Provide the [x, y] coordinate of the cell's center where the given text is located.  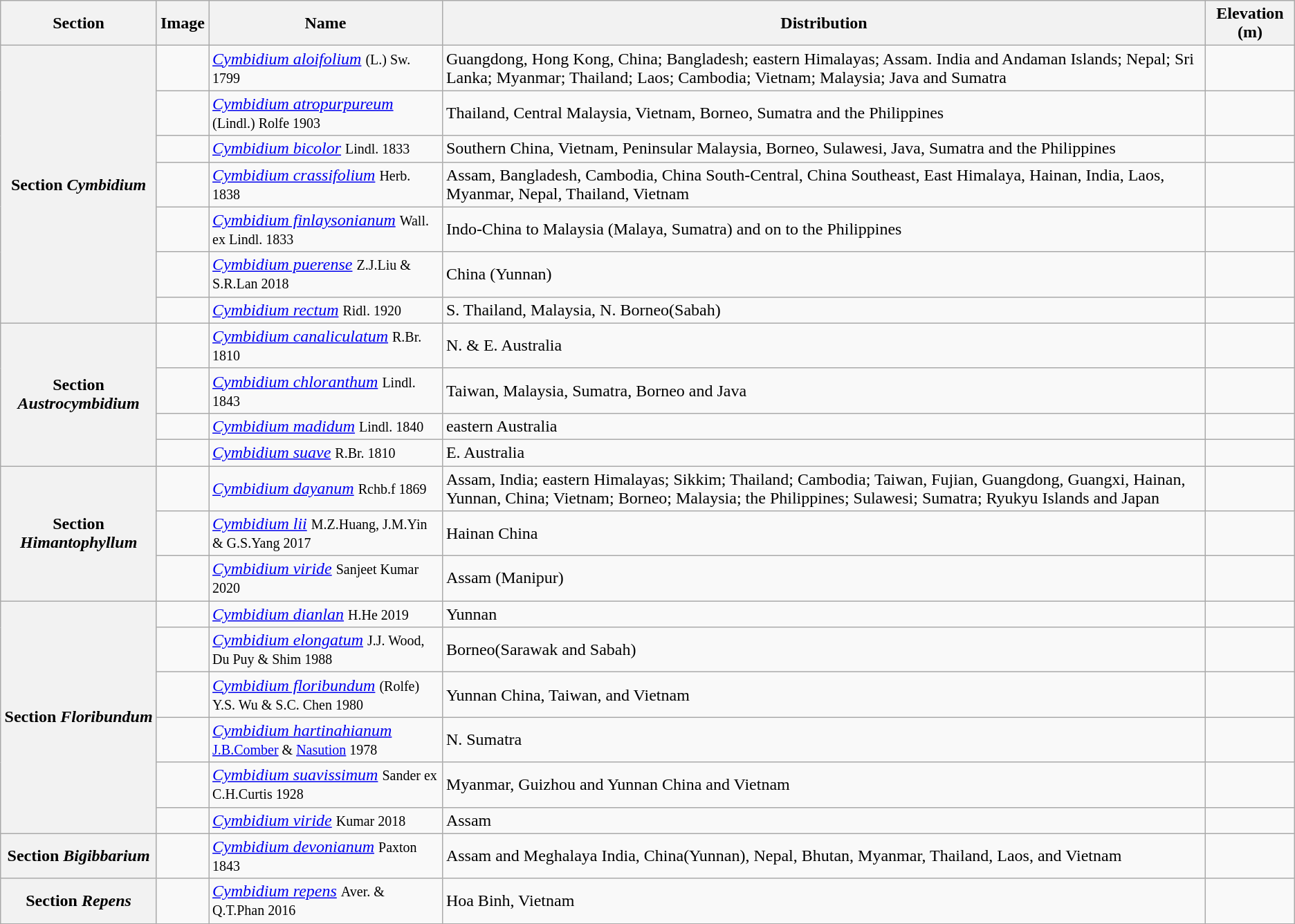
Cymbidium lii M.Z.Huang, J.M.Yin & G.S.Yang 2017 [326, 534]
Assam (Manipur) [823, 578]
Section Repens [79, 900]
Cymbidium dayanum Rchb.f 1869 [326, 488]
Section Austrocymbidium [79, 394]
Southern China, Vietnam, Peninsular Malaysia, Borneo, Sulawesi, Java, Sumatra and the Philippines [823, 149]
Cymbidium bicolor Lindl. 1833 [326, 149]
Section Floribundum [79, 717]
N. Sumatra [823, 740]
Cymbidium atropurpureum (Lindl.) Rolfe 1903 [326, 113]
Borneo(Sarawak and Sabah) [823, 650]
Assam and Meghalaya India, China(Yunnan), Nepal, Bhutan, Myanmar, Thailand, Laos, and Vietnam [823, 856]
China (Yunnan) [823, 274]
Section Cymbidium [79, 184]
Cymbidium canaliculatum R.Br. 1810 [326, 346]
Image [183, 24]
Name [326, 24]
eastern Australia [823, 426]
Assam [823, 820]
Cymbidium aloifolium (L.) Sw. 1799 [326, 68]
Distribution [823, 24]
Section Himantophyllum [79, 534]
Cymbidium hartinahianum J.B.Comber & Nasution 1978 [326, 740]
S. Thailand, Malaysia, N. Borneo(Sabah) [823, 310]
Cymbidium viride Sanjeet Kumar 2020 [326, 578]
Cymbidium chloranthum Lindl. 1843 [326, 390]
Thailand, Central Malaysia, Vietnam, Borneo, Sumatra and the Philippines [823, 113]
Cymbidium madidum Lindl. 1840 [326, 426]
Cymbidium puerense Z.J.Liu & S.R.Lan 2018 [326, 274]
Cymbidium floribundum (Rolfe) Y.S. Wu & S.C. Chen 1980 [326, 694]
Yunnan [823, 614]
Myanmar, Guizhou and Yunnan China and Vietnam [823, 784]
Cymbidium devonianum Paxton 1843 [326, 856]
Assam, Bangladesh, Cambodia, China South-Central, China Southeast, East Himalaya, Hainan, India, Laos, Myanmar, Nepal, Thailand, Vietnam [823, 184]
N. & E. Australia [823, 346]
Cymbidium elongatum J.J. Wood, Du Puy & Shim 1988 [326, 650]
Cymbidium suave R.Br. 1810 [326, 452]
Cymbidium repens Aver. & Q.T.Phan 2016 [326, 900]
Hoa Binh, Vietnam [823, 900]
Section [79, 24]
Taiwan, Malaysia, Sumatra, Borneo and Java [823, 390]
Cymbidium viride Kumar 2018 [326, 820]
Cymbidium crassifolium Herb. 1838 [326, 184]
Indo-China to Malaysia (Malaya, Sumatra) and on to the Philippines [823, 230]
Section Bigibbarium [79, 856]
Cymbidium dianlan H.He 2019 [326, 614]
Cymbidium rectum Ridl. 1920 [326, 310]
Hainan China [823, 534]
Elevation (m) [1251, 24]
Cymbidium suavissimum Sander ex C.H.Curtis 1928 [326, 784]
E. Australia [823, 452]
Cymbidium finlaysonianum Wall. ex Lindl. 1833 [326, 230]
Yunnan China, Taiwan, and Vietnam [823, 694]
